Pinpoint the cell where the given text exists, returning its (x, y) midpoint coordinate. 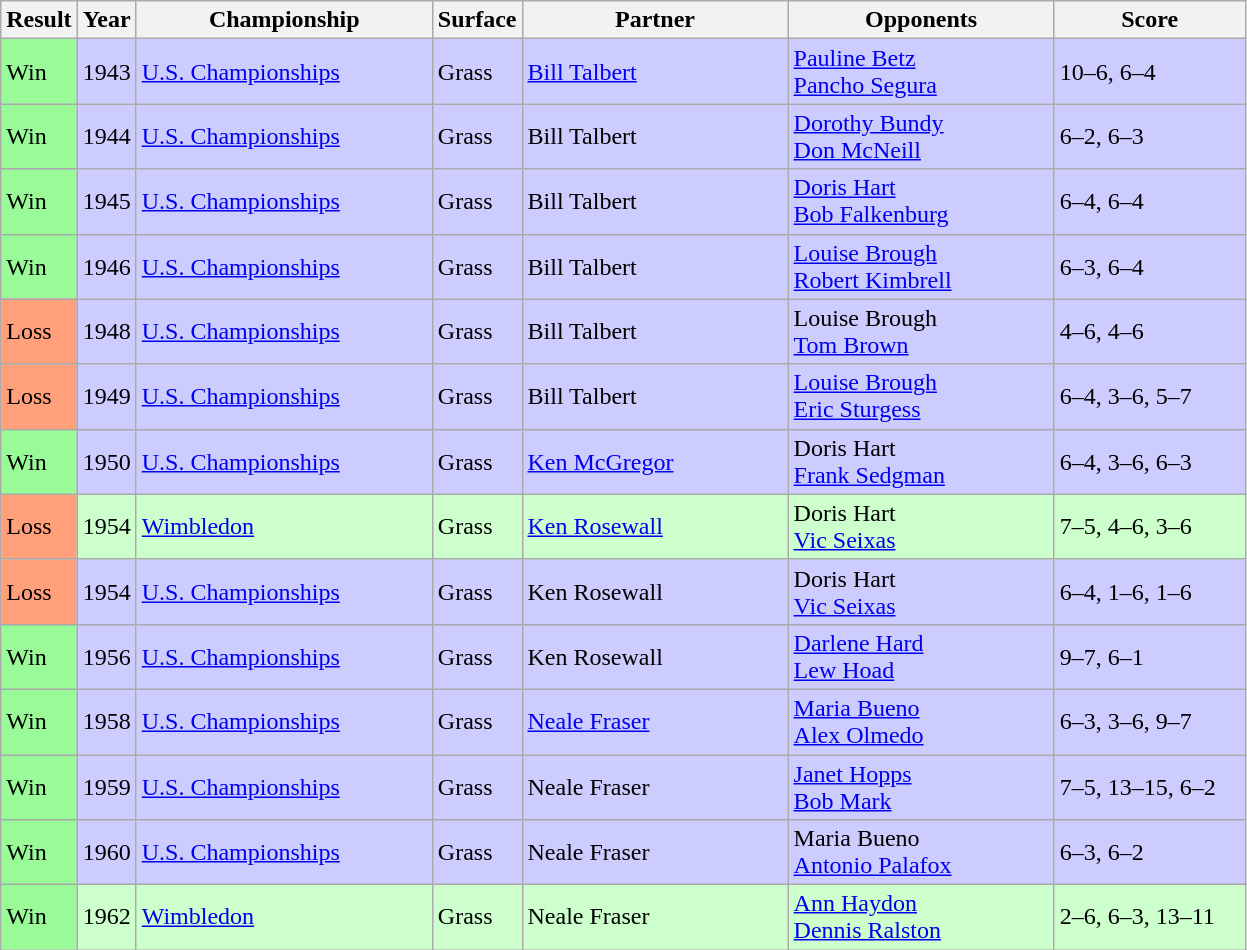
1946 (106, 266)
Maria Bueno Alex Olmedo (921, 722)
6–3, 6–4 (1150, 266)
9–7, 6–1 (1150, 656)
Darlene Hard Lew Hoad (921, 656)
1960 (106, 852)
Doris Hart Bob Falkenburg (921, 202)
7–5, 4–6, 3–6 (1150, 526)
Year (106, 20)
1949 (106, 396)
1944 (106, 136)
6–4, 1–6, 1–6 (1150, 592)
Result (39, 20)
1959 (106, 786)
Championship (284, 20)
Louise Brough Tom Brown (921, 332)
Louise Brough Robert Kimbrell (921, 266)
Partner (655, 20)
1950 (106, 462)
6–4, 3–6, 6–3 (1150, 462)
1948 (106, 332)
Score (1150, 20)
6–3, 3–6, 9–7 (1150, 722)
1958 (106, 722)
6–4, 3–6, 5–7 (1150, 396)
10–6, 6–4 (1150, 72)
6–3, 6–2 (1150, 852)
Maria Bueno Antonio Palafox (921, 852)
6–4, 6–4 (1150, 202)
Surface (477, 20)
6–2, 6–3 (1150, 136)
4–6, 4–6 (1150, 332)
Ann Haydon Dennis Ralston (921, 918)
Opponents (921, 20)
1945 (106, 202)
Janet Hopps Bob Mark (921, 786)
Louise Brough Eric Sturgess (921, 396)
Pauline Betz Pancho Segura (921, 72)
Doris Hart Frank Sedgman (921, 462)
1943 (106, 72)
1956 (106, 656)
2–6, 6–3, 13–11 (1150, 918)
1962 (106, 918)
Ken McGregor (655, 462)
Dorothy Bundy Don McNeill (921, 136)
7–5, 13–15, 6–2 (1150, 786)
